Detect which cell encompasses the target text, then output its [X, Y] center coordinate. 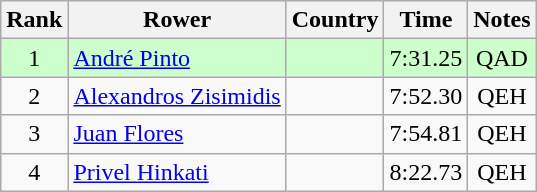
3 [34, 134]
4 [34, 172]
Juan Flores [177, 134]
Alexandros Zisimidis [177, 96]
Rower [177, 20]
1 [34, 58]
8:22.73 [426, 172]
7:31.25 [426, 58]
Rank [34, 20]
Notes [502, 20]
QAD [502, 58]
Privel Hinkati [177, 172]
Time [426, 20]
2 [34, 96]
Country [335, 20]
André Pinto [177, 58]
7:52.30 [426, 96]
7:54.81 [426, 134]
